Capture the cell that displays the provided text and extract its [X, Y] central coordinate. 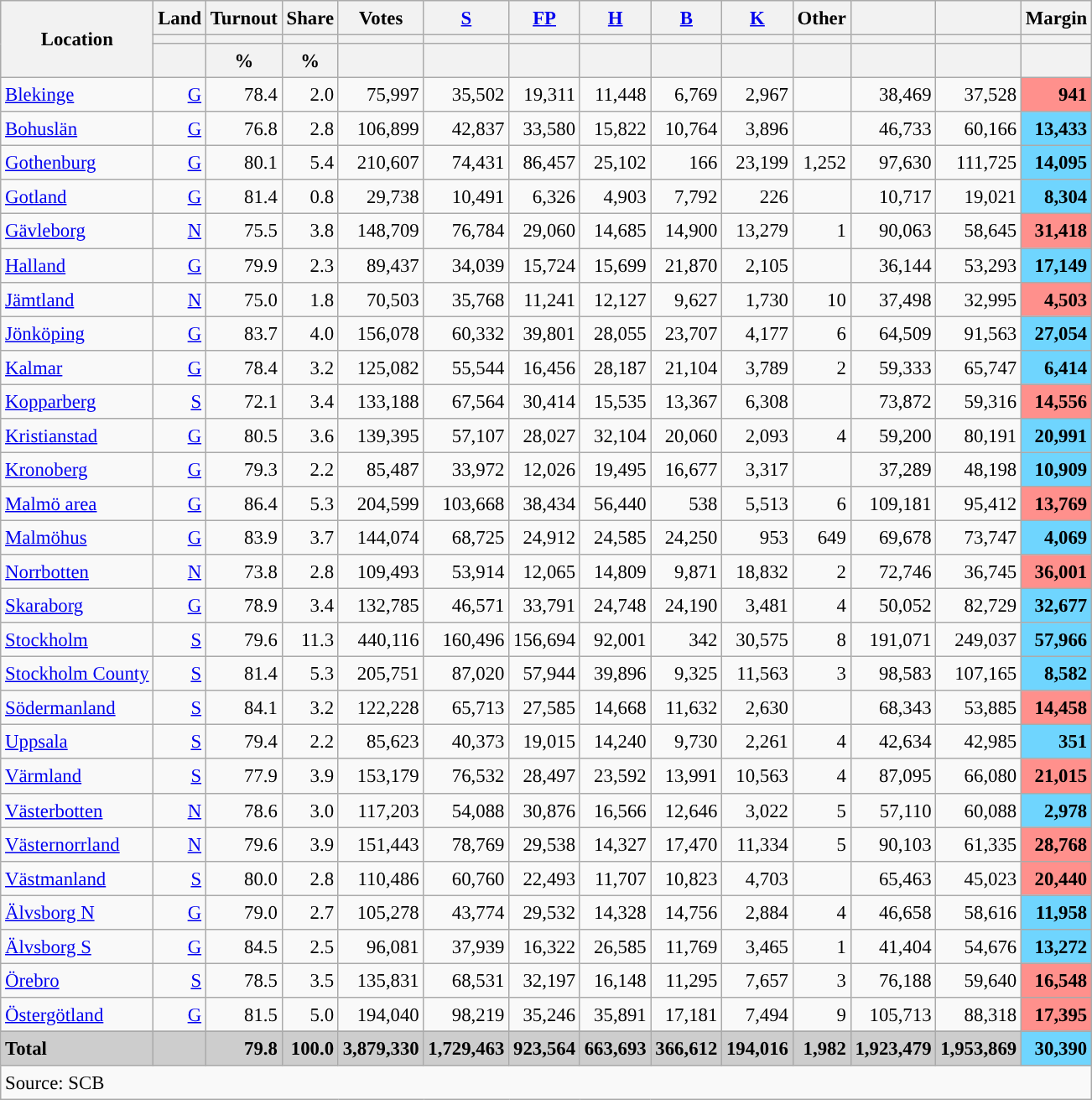
80.5 [243, 436]
31,418 [1057, 232]
1,252 [822, 163]
13,279 [758, 232]
10,491 [466, 196]
Location [77, 39]
3,789 [758, 368]
38,434 [545, 503]
2.3 [310, 265]
B [686, 18]
28,187 [616, 368]
98,583 [893, 675]
Värmland [77, 777]
3.0 [310, 811]
10,823 [686, 878]
53,885 [979, 708]
11,448 [616, 96]
8,304 [1057, 196]
22,493 [545, 878]
32,995 [979, 299]
122,228 [381, 708]
35,246 [545, 1015]
205,751 [381, 675]
68,343 [893, 708]
16,322 [545, 946]
40,373 [466, 742]
24,250 [686, 537]
11,958 [1057, 913]
132,785 [381, 606]
4,503 [1057, 299]
151,443 [381, 844]
74,431 [466, 163]
Älvsborg N [77, 913]
8,582 [1057, 675]
95,412 [979, 503]
941 [1057, 96]
37,289 [893, 470]
21,104 [686, 368]
15,724 [545, 265]
42,634 [893, 742]
Blekinge [77, 96]
32,197 [545, 980]
Gotland [77, 196]
29,738 [381, 196]
663,693 [616, 1049]
4,177 [758, 334]
Kalmar [77, 368]
9,325 [686, 675]
2.0 [310, 96]
76,188 [893, 980]
57,107 [466, 436]
59,640 [979, 980]
3.7 [310, 537]
9 [822, 1015]
117,203 [381, 811]
K [758, 18]
2,093 [758, 436]
3.6 [310, 436]
923,564 [545, 1049]
111,725 [979, 163]
Other [822, 18]
10 [822, 299]
76,784 [466, 232]
2.7 [310, 913]
14,458 [1057, 708]
1,729,463 [466, 1049]
79.3 [243, 470]
17,149 [1057, 265]
107,165 [979, 675]
Stockholm [77, 639]
1,953,869 [979, 1049]
59,333 [893, 368]
4.0 [310, 334]
20,991 [1057, 436]
160,496 [466, 639]
148,709 [381, 232]
33,580 [545, 129]
12,065 [545, 572]
33,972 [466, 470]
14,756 [686, 913]
13,769 [1057, 503]
33,791 [545, 606]
84.1 [243, 708]
153,179 [381, 777]
12,026 [545, 470]
30,876 [545, 811]
Västernorrland [77, 844]
4,069 [1057, 537]
16,677 [686, 470]
3,481 [758, 606]
21,870 [686, 265]
14,668 [616, 708]
53,293 [979, 265]
88,318 [979, 1015]
24,190 [686, 606]
Land [179, 18]
80,191 [979, 436]
103,668 [466, 503]
66,080 [979, 777]
89,437 [381, 265]
16,548 [1057, 980]
226 [758, 196]
1.8 [310, 299]
83.7 [243, 334]
105,278 [381, 913]
59,316 [979, 401]
76,532 [466, 777]
538 [686, 503]
8 [822, 639]
FP [545, 18]
14,900 [686, 232]
81.5 [243, 1015]
29,532 [545, 913]
14,328 [616, 913]
14,095 [1057, 163]
82,729 [979, 606]
58,616 [979, 913]
Kopparberg [77, 401]
11,563 [758, 675]
Södermanland [77, 708]
5.0 [310, 1015]
32,677 [1057, 606]
Source: SCB [547, 1082]
7,494 [758, 1015]
2.5 [310, 946]
92,001 [616, 639]
76.8 [243, 129]
43,774 [466, 913]
6,769 [686, 96]
9,871 [686, 572]
78.5 [243, 980]
204,599 [381, 503]
110,486 [381, 878]
20,060 [686, 436]
25,102 [616, 163]
39,801 [545, 334]
Share [310, 18]
54,676 [979, 946]
Älvsborg S [77, 946]
2,978 [1057, 811]
440,116 [381, 639]
30,575 [758, 639]
87,020 [466, 675]
H [616, 18]
30,390 [1057, 1049]
86.4 [243, 503]
3.5 [310, 980]
46,571 [466, 606]
19,495 [616, 470]
105,713 [893, 1015]
83.9 [243, 537]
70,503 [381, 299]
60,088 [979, 811]
9,627 [686, 299]
96,081 [381, 946]
37,528 [979, 96]
68,725 [466, 537]
1,923,479 [893, 1049]
Stockholm County [77, 675]
13,433 [1057, 129]
65,463 [893, 878]
29,538 [545, 844]
91,563 [979, 334]
649 [822, 537]
2,105 [758, 265]
5,513 [758, 503]
15,535 [616, 401]
366,612 [686, 1049]
73,872 [893, 401]
Örebro [77, 980]
98,219 [466, 1015]
80.0 [243, 878]
17,181 [686, 1015]
12,646 [686, 811]
35,502 [466, 96]
69,678 [893, 537]
79.9 [243, 265]
3,022 [758, 811]
10,764 [686, 129]
14,556 [1057, 401]
28,768 [1057, 844]
90,063 [893, 232]
15,822 [616, 129]
56,440 [616, 503]
3,879,330 [381, 1049]
16,148 [616, 980]
30,414 [545, 401]
75,997 [381, 96]
Bohuslän [77, 129]
24,748 [616, 606]
65,713 [466, 708]
Malmöhus [77, 537]
20,440 [1057, 878]
58,645 [979, 232]
78,769 [466, 844]
2,630 [758, 708]
50,052 [893, 606]
17,470 [686, 844]
11,769 [686, 946]
953 [758, 537]
Halland [77, 265]
72,746 [893, 572]
24,585 [616, 537]
166 [686, 163]
Uppsala [77, 742]
28,055 [616, 334]
144,074 [381, 537]
2,261 [758, 742]
17,395 [1057, 1015]
87,095 [893, 777]
34,039 [466, 265]
5.4 [310, 163]
11,334 [758, 844]
80.1 [243, 163]
55,544 [466, 368]
10,909 [1057, 470]
16,456 [545, 368]
11,241 [545, 299]
36,745 [979, 572]
156,078 [381, 334]
72.1 [243, 401]
60,332 [466, 334]
11,632 [686, 708]
14,685 [616, 232]
36,144 [893, 265]
Jämtland [77, 299]
68,531 [466, 980]
Västmanland [77, 878]
84.5 [243, 946]
139,395 [381, 436]
3.8 [310, 232]
Kristianstad [77, 436]
46,658 [893, 913]
60,166 [979, 129]
60,760 [466, 878]
210,607 [381, 163]
79.4 [243, 742]
1,730 [758, 299]
78.9 [243, 606]
100.0 [310, 1049]
Malmö area [77, 503]
73.8 [243, 572]
Kronoberg [77, 470]
35,768 [466, 299]
27,585 [545, 708]
13,991 [686, 777]
27,054 [1057, 334]
14,809 [616, 572]
3,896 [758, 129]
12,127 [616, 299]
Norrbotten [77, 572]
90,103 [893, 844]
23,707 [686, 334]
64,509 [893, 334]
73,747 [979, 537]
38,469 [893, 96]
14,327 [616, 844]
13,367 [686, 401]
4,703 [758, 878]
37,939 [466, 946]
46,733 [893, 129]
29,060 [545, 232]
351 [1057, 742]
65,747 [979, 368]
53,914 [466, 572]
36,001 [1057, 572]
9,730 [686, 742]
6,308 [758, 401]
23,199 [758, 163]
191,071 [893, 639]
57,944 [545, 675]
35,891 [616, 1015]
57,110 [893, 811]
Gothenburg [77, 163]
109,181 [893, 503]
Total [77, 1049]
11.3 [310, 639]
41,404 [893, 946]
7,792 [686, 196]
Västerbotten [77, 811]
Skaraborg [77, 606]
77.9 [243, 777]
249,037 [979, 639]
67,564 [466, 401]
342 [686, 639]
57,966 [1057, 639]
23,592 [616, 777]
42,985 [979, 742]
4,903 [616, 196]
7,657 [758, 980]
37,498 [893, 299]
78.6 [243, 811]
2,967 [758, 96]
54,088 [466, 811]
10,563 [758, 777]
133,188 [381, 401]
48,198 [979, 470]
109,493 [381, 572]
2,884 [758, 913]
75.0 [243, 299]
6,326 [545, 196]
21,015 [1057, 777]
32,104 [616, 436]
Margin [1057, 18]
Turnout [243, 18]
26,585 [616, 946]
42,837 [466, 129]
135,831 [381, 980]
13,272 [1057, 946]
19,021 [979, 196]
85,487 [381, 470]
16,566 [616, 811]
0.8 [310, 196]
10,717 [893, 196]
106,899 [381, 129]
11,295 [686, 980]
194,040 [381, 1015]
Östergötland [77, 1015]
11,707 [616, 878]
18,832 [758, 572]
Jönköping [77, 334]
125,082 [381, 368]
14,240 [616, 742]
79.8 [243, 1049]
Gävleborg [77, 232]
1,982 [822, 1049]
75.5 [243, 232]
6,414 [1057, 368]
194,016 [758, 1049]
79.0 [243, 913]
Votes [381, 18]
61,335 [979, 844]
86,457 [545, 163]
39,896 [616, 675]
97,630 [893, 163]
19,015 [545, 742]
3,465 [758, 946]
24,912 [545, 537]
19,311 [545, 96]
85,623 [381, 742]
15,699 [616, 265]
28,497 [545, 777]
28,027 [545, 436]
156,694 [545, 639]
45,023 [979, 878]
3,317 [758, 470]
59,200 [893, 436]
